Scan for the cell matching the given text and deliver its (x, y) coordinate at center. 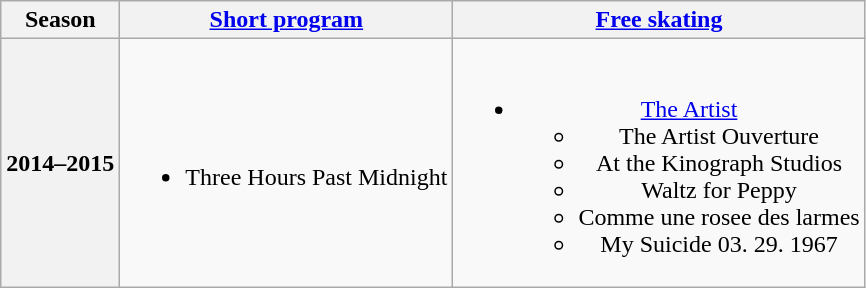
2014–2015 (60, 163)
The Artist The Artist OuvertureAt the Kinograph StudiosWaltz for PeppyComme une rosee des larmesMy Suicide 03. 29. 1967 (659, 163)
Three Hours Past Midnight (286, 163)
Short program (286, 20)
Free skating (659, 20)
Season (60, 20)
